Find where the given text appears and provide that cell's center as (x, y) coordinate. 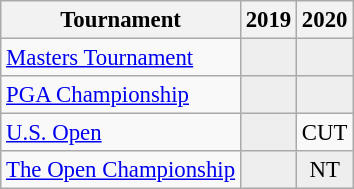
PGA Championship (121, 95)
U.S. Open (121, 133)
2020 (325, 20)
NT (325, 170)
Masters Tournament (121, 58)
CUT (325, 133)
The Open Championship (121, 170)
Tournament (121, 20)
2019 (268, 20)
